Capture the cell that displays the provided text and extract its (X, Y) central coordinate. 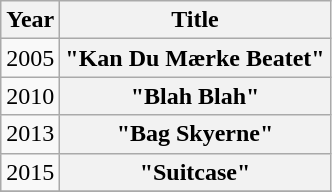
"Suitcase" (195, 172)
Year (30, 20)
"Blah Blah" (195, 96)
Title (195, 20)
"Bag Skyerne" (195, 134)
2015 (30, 172)
2005 (30, 58)
2013 (30, 134)
2010 (30, 96)
"Kan Du Mærke Beatet" (195, 58)
